Return the (X, Y) coordinate for the center point of the cell that contains the specified text.  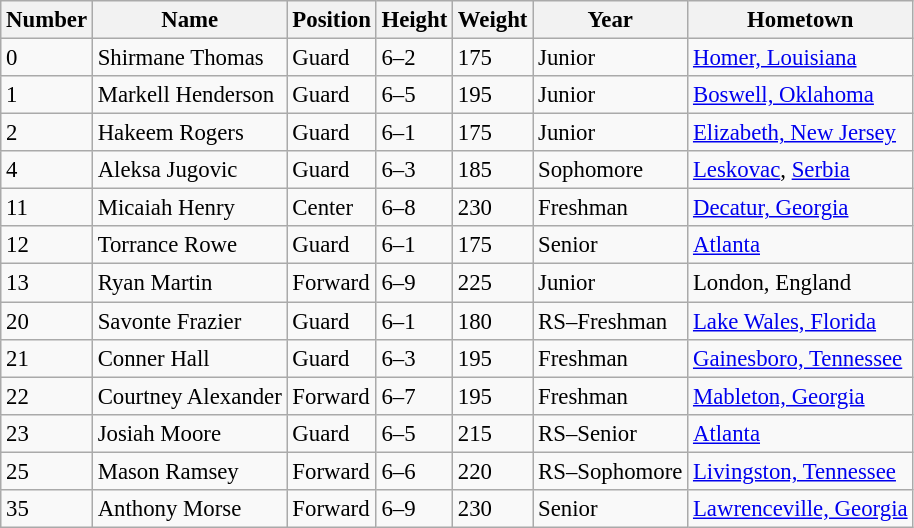
Weight (493, 20)
225 (493, 283)
0 (47, 58)
RS–Sophomore (610, 471)
20 (47, 321)
215 (493, 433)
Position (332, 20)
Markell Henderson (190, 95)
Courtney Alexander (190, 396)
Lawrenceville, Georgia (800, 509)
2 (47, 133)
Boswell, Oklahoma (800, 95)
23 (47, 433)
220 (493, 471)
Anthony Morse (190, 509)
Josiah Moore (190, 433)
Elizabeth, New Jersey (800, 133)
Name (190, 20)
6–8 (414, 208)
180 (493, 321)
Number (47, 20)
Micaiah Henry (190, 208)
RS–Senior (610, 433)
Ryan Martin (190, 283)
25 (47, 471)
Height (414, 20)
Conner Hall (190, 358)
4 (47, 170)
London, England (800, 283)
Mableton, Georgia (800, 396)
1 (47, 95)
Gainesboro, Tennessee (800, 358)
Hakeem Rogers (190, 133)
6–6 (414, 471)
Homer, Louisiana (800, 58)
RS–Freshman (610, 321)
Mason Ramsey (190, 471)
185 (493, 170)
Lake Wales, Florida (800, 321)
13 (47, 283)
Aleksa Jugovic (190, 170)
Livingston, Tennessee (800, 471)
Leskovac, Serbia (800, 170)
21 (47, 358)
Hometown (800, 20)
35 (47, 509)
Shirmane Thomas (190, 58)
Center (332, 208)
Sophomore (610, 170)
Savonte Frazier (190, 321)
Torrance Rowe (190, 245)
11 (47, 208)
6–2 (414, 58)
Decatur, Georgia (800, 208)
6–7 (414, 396)
22 (47, 396)
12 (47, 245)
Year (610, 20)
